Provide the [X, Y] coordinate of the cell's center where the given text is located.  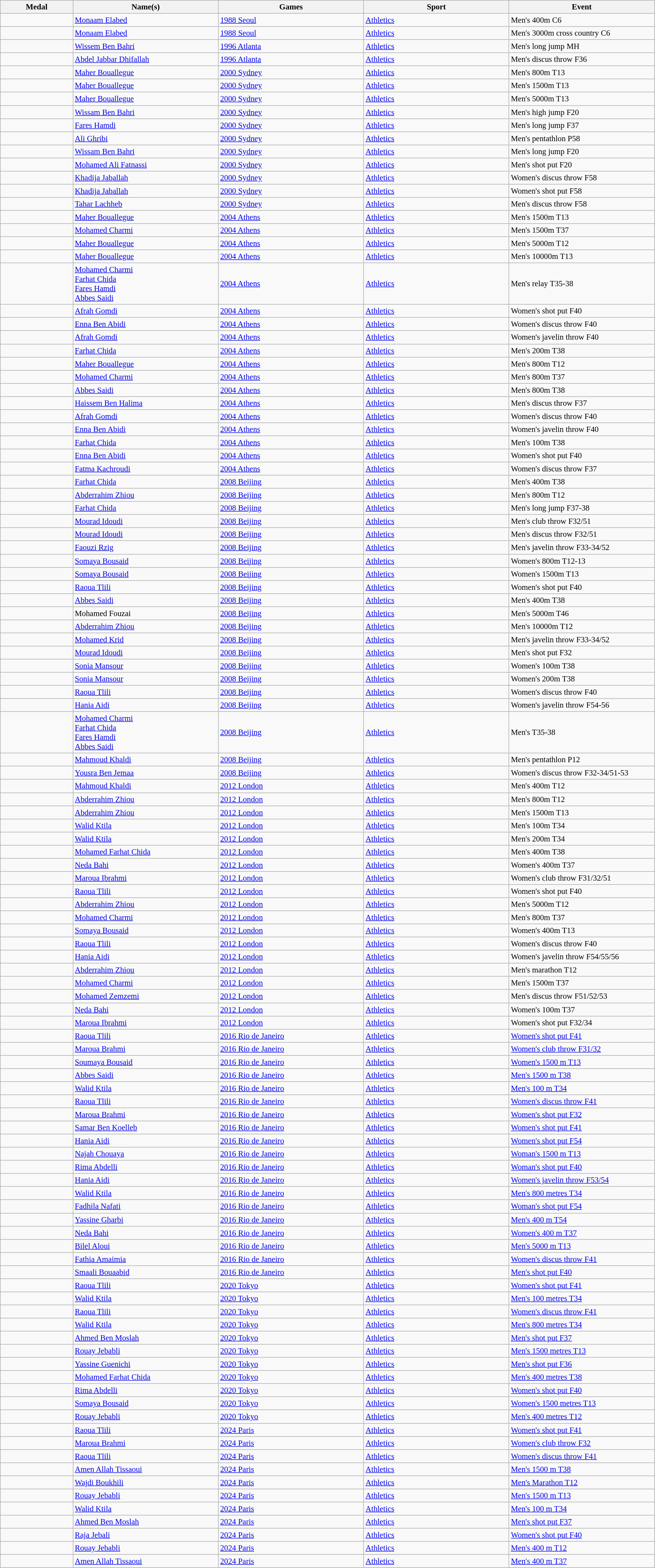
Men's 400 metres T12 [582, 1417]
Men's 400 m T37 [582, 1561]
Faouzi Rzig [146, 548]
Men's 5000 m T13 [582, 1246]
Men's shot put F32 [582, 653]
Men's 5000m T46 [582, 613]
Men's Marathon T12 [582, 1482]
Women's javelin throw F54/55/56 [582, 957]
Mohamed Zemzemi [146, 996]
Men's discus throw F36 [582, 59]
Yassine Gharbi [146, 1220]
Fadhila Nafati [146, 1207]
Medal [37, 7]
Men's shot put F36 [582, 1364]
Men's 10000m T13 [582, 256]
Men's pentathlon P12 [582, 760]
Men's 5000m T13 [582, 99]
Sport [437, 7]
Event [582, 7]
Men's long jump F20 [582, 151]
Mohamed Fouzai [146, 613]
Fathia Amaimia [146, 1259]
Women's 200m T38 [582, 679]
Men's T35-38 [582, 732]
Women's discus throw F37 [582, 469]
Yousra Ben Jemaa [146, 773]
Woman's shot put F40 [582, 1167]
Women's discus throw F58 [582, 178]
Women's club throw F32 [582, 1443]
Raja Jebali [146, 1535]
Name(s) [146, 7]
Women's 1500 metres T13 [582, 1404]
Women's club throw F31/32 [582, 1049]
Women's javelin throw F54-56 [582, 705]
Fares Hamdi [146, 125]
Women's javelin throw F53/54 [582, 1180]
Najah Chouaya [146, 1154]
Men's 1500 metres T13 [582, 1351]
Abdel Jabbar Dhifallah [146, 59]
Men's 400 m T54 [582, 1220]
Men's 200m T38 [582, 351]
Soumaya Bousaid [146, 1062]
Men's 100m T34 [582, 825]
Wajdi Boukhili [146, 1482]
Men's discus throw F58 [582, 204]
Men's long jump F37-38 [582, 508]
Women's 1500 m T13 [582, 1062]
Men's 200m T34 [582, 839]
Men's discus throw F37 [582, 403]
Men's 800m T38 [582, 390]
Bilel Aloui [146, 1246]
Yassine Guenichi [146, 1364]
Samar Ben Koelleb [146, 1128]
Men's 400 m T12 [582, 1548]
Women's shot put F32 [582, 1114]
Men's marathon T12 [582, 970]
Women's 100m T37 [582, 1010]
Tahar Lachheb [146, 204]
Women's 400m T13 [582, 931]
Men's 400 metres T38 [582, 1377]
Men's pentathlon P58 [582, 138]
Men's high jump F20 [582, 112]
Women's 1500m T13 [582, 574]
Men's shot put F40 [582, 1272]
Men's shot put F20 [582, 165]
Men's discus throw F32/51 [582, 534]
Fatma Kachroudi [146, 469]
Women's 100m T38 [582, 666]
Women's shot put F58 [582, 191]
Men's 10000m T12 [582, 627]
Men's 400m C6 [582, 20]
Women's discus throw F32-34/51-53 [582, 773]
Men's 100 metres T34 [582, 1299]
Men's 100m T38 [582, 442]
Men's 3000m cross country C6 [582, 33]
Men's 800m T13 [582, 73]
Wissem Ben Bahri [146, 46]
Men's long jump F37 [582, 125]
Men's long jump MH [582, 46]
Haissem Ben Halima [146, 403]
Men's discus throw F51/52/53 [582, 996]
Men's 400m T12 [582, 786]
Women's club throw F31/32/51 [582, 878]
Woman's 1500 m T13 [582, 1154]
Smaali Bouaabid [146, 1272]
Mohamed Ali Fatnassi [146, 165]
Games [291, 7]
Woman's shot put F54 [582, 1207]
Men's club throw F32/51 [582, 521]
Ali Ghribi [146, 138]
Women's 800m T12-13 [582, 561]
Women's 400 m T37 [582, 1233]
Men's 1500 m T13 [582, 1496]
Women's shot put F54 [582, 1141]
Mohamed Krid [146, 640]
Women's 400m T37 [582, 865]
Women's shot put F32/34 [582, 1023]
Men's relay T35-38 [582, 284]
